Provide the (X, Y) coordinate of the cell's center where the given text is located.  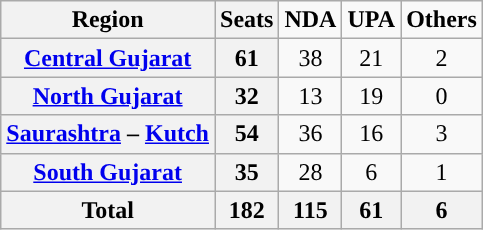
Saurashtra – Kutch (108, 134)
36 (310, 134)
Seats (246, 20)
35 (246, 172)
North Gujarat (108, 96)
3 (442, 134)
NDA (310, 20)
2 (442, 58)
Region (108, 20)
115 (310, 210)
UPA (372, 20)
182 (246, 210)
28 (310, 172)
Total (108, 210)
32 (246, 96)
Others (442, 20)
19 (372, 96)
0 (442, 96)
1 (442, 172)
16 (372, 134)
South Gujarat (108, 172)
13 (310, 96)
Central Gujarat (108, 58)
38 (310, 58)
21 (372, 58)
54 (246, 134)
